From the cell containing the given text, extract its center point as (x, y) coordinate. 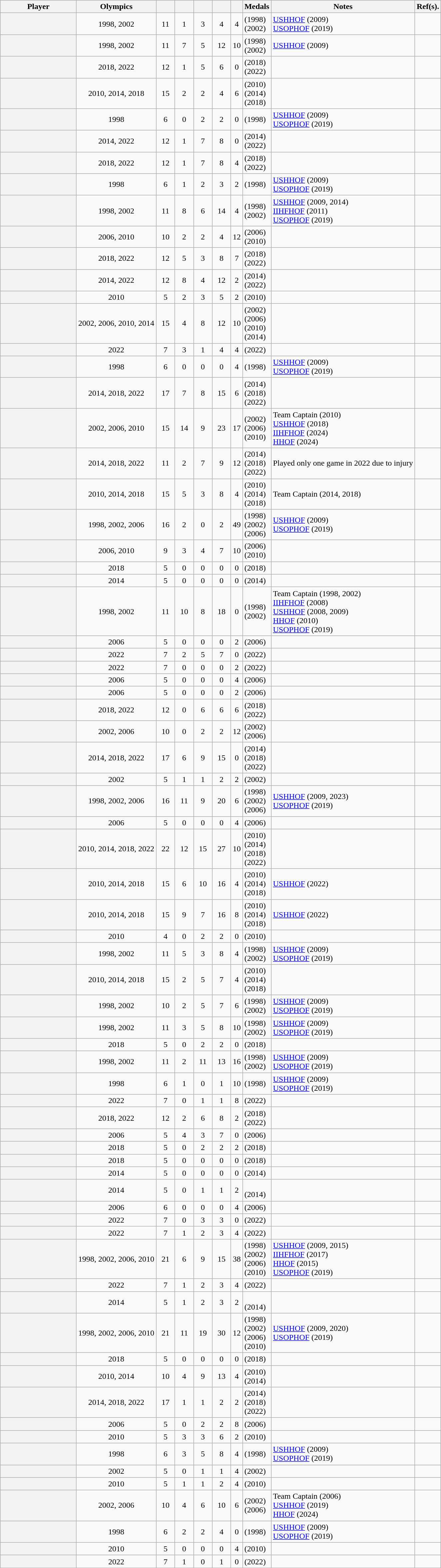
USHHOF (2009, 2015)IIHFHOF (2017)HHOF (2015)USOPHOF (2019) (343, 1259)
Team Captain (1998, 2002)IIHFHOF (2008)USHHOF (2008, 2009)HHOF (2010)USOPHOF (2019) (343, 611)
(2002) (2006) (2010) (2014) (257, 324)
38 (237, 1259)
Played only one game in 2022 due to injury (343, 463)
2010, 2014, 2018, 2022 (116, 849)
19 (203, 1333)
Team Captain (2006)USHHOF (2019)HHOF (2024) (343, 1505)
22 (165, 849)
Team Captain (2014, 2018) (343, 494)
2010, 2014 (116, 1376)
Team Captain (2010)USHHOF (2018)IIHFHOF (2024)HHOF (2024) (343, 428)
(2010)(2014) (257, 1376)
USHHOF (2009, 2020)USOPHOF (2019) (343, 1333)
Notes (343, 7)
Player (39, 7)
49 (237, 525)
23 (222, 428)
30 (222, 1333)
USHHOF (2009, 2014)IIHFHOF (2011)USOPHOF (2019) (343, 210)
Ref(s). (428, 7)
(2010) (2014) (2018) (2022) (257, 849)
USHHOF (2009, 2023)USOPHOF (2019) (343, 801)
(2014) (2022) (257, 141)
2002, 2006, 2010 (116, 428)
USHHOF (2009) (343, 45)
18 (222, 611)
27 (222, 849)
(2002) (2006) (2010) (257, 428)
Olympics (116, 7)
2002, 2006, 2010, 2014 (116, 324)
(2014)(2022) (257, 280)
Medals (257, 7)
20 (222, 801)
